Determine the (X, Y) coordinate at the center of the cell enclosing the given text.  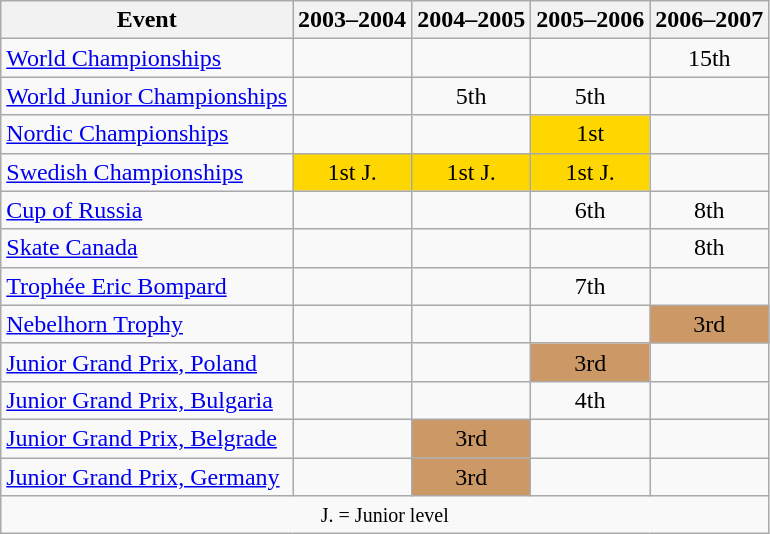
2005–2006 (590, 20)
15th (710, 58)
World Championships (147, 58)
7th (590, 286)
1st (590, 134)
Trophée Eric Bompard (147, 286)
Nebelhorn Trophy (147, 324)
Junior Grand Prix, Poland (147, 362)
2003–2004 (352, 20)
Skate Canada (147, 248)
Nordic Championships (147, 134)
4th (590, 400)
Event (147, 20)
Cup of Russia (147, 210)
Swedish Championships (147, 172)
Junior Grand Prix, Belgrade (147, 438)
World Junior Championships (147, 96)
Junior Grand Prix, Bulgaria (147, 400)
Junior Grand Prix, Germany (147, 477)
J. = Junior level (385, 515)
2006–2007 (710, 20)
2004–2005 (472, 20)
6th (590, 210)
